Determine the [X, Y] coordinate at the center of the cell enclosing the given text.  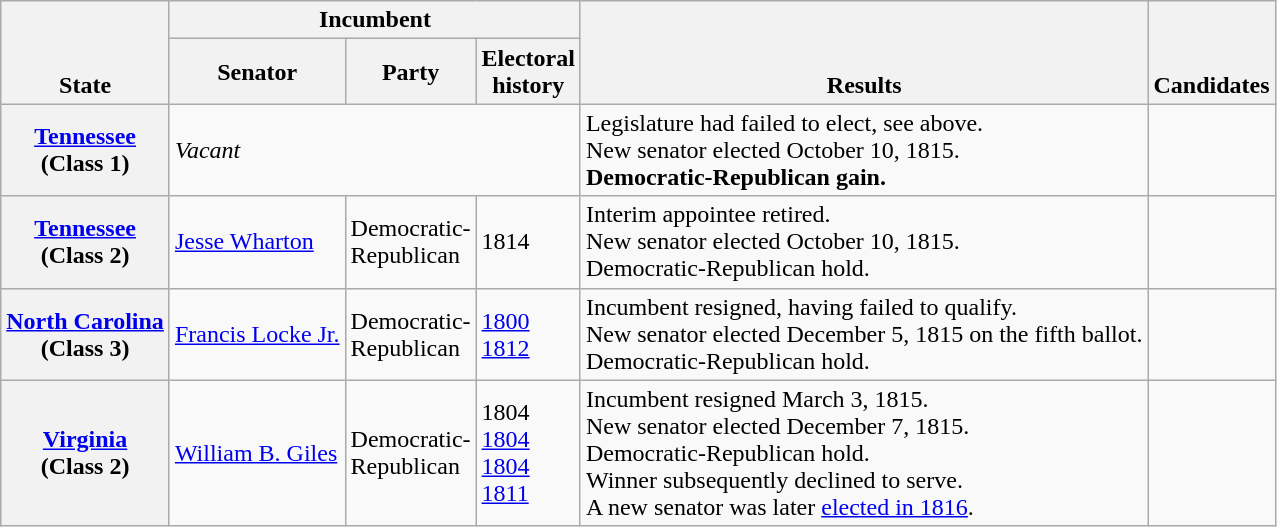
Francis Locke Jr. [257, 334]
Legislature had failed to elect, see above.New senator elected October 10, 1815.Democratic-Republican gain. [864, 150]
Party [410, 72]
Vacant [374, 150]
Incumbent [374, 20]
Incumbent resigned, having failed to qualify.New senator elected December 5, 1815 on the fifth ballot.Democratic-Republican hold. [864, 334]
1814 [528, 242]
Virginia(Class 2) [86, 453]
William B. Giles [257, 453]
State [86, 52]
Tennessee(Class 1) [86, 150]
Senator [257, 72]
18001812 [528, 334]
Candidates [1212, 52]
1804180418041811 [528, 453]
Results [864, 52]
Electoralhistory [528, 72]
Interim appointee retired.New senator elected October 10, 1815.Democratic-Republican hold. [864, 242]
North Carolina(Class 3) [86, 334]
Tennessee(Class 2) [86, 242]
Jesse Wharton [257, 242]
